Output the [x, y] coordinate of the center of the cell containing the given text.  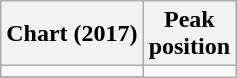
Peakposition [189, 34]
Chart (2017) [72, 34]
